Capture the cell that displays the provided text and extract its (x, y) central coordinate. 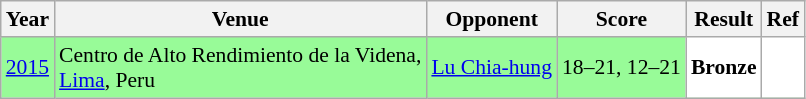
Opponent (492, 19)
Lu Chia-hung (492, 68)
Bronze (724, 68)
2015 (28, 68)
Venue (240, 19)
Year (28, 19)
Centro de Alto Rendimiento de la Videna,Lima, Peru (240, 68)
Result (724, 19)
Score (622, 19)
18–21, 12–21 (622, 68)
Ref (783, 19)
